Provide the [x, y] coordinate of the cell's center where the given text is located.  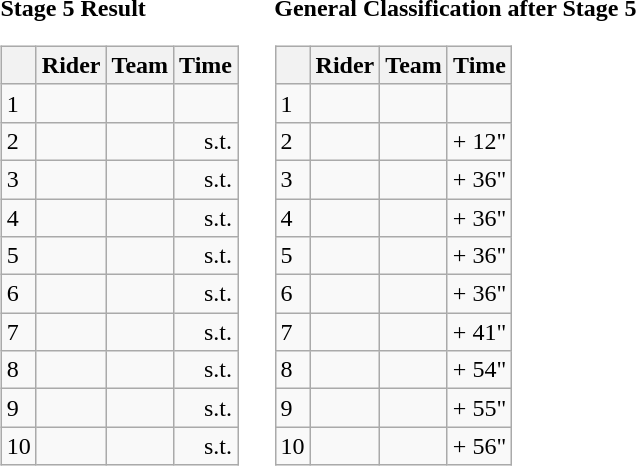
+ 12" [479, 141]
+ 55" [479, 408]
+ 56" [479, 446]
+ 54" [479, 370]
+ 41" [479, 332]
